Determine the [X, Y] coordinate at the center of the cell enclosing the given text.  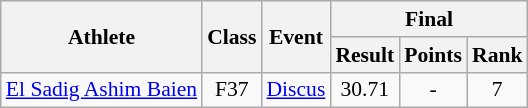
Event [296, 36]
Result [364, 55]
Final [428, 19]
Points [433, 55]
30.71 [364, 90]
F37 [232, 90]
- [433, 90]
Athlete [102, 36]
Rank [498, 55]
El Sadig Ashim Baien [102, 90]
Class [232, 36]
Discus [296, 90]
7 [498, 90]
